From the cell containing the given text, extract its center point as (X, Y) coordinate. 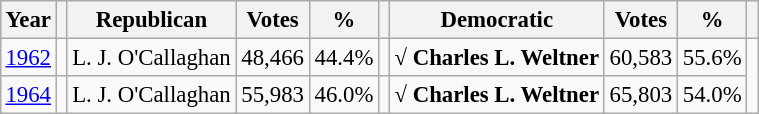
1962 (28, 57)
55,983 (272, 95)
55.6% (712, 57)
1964 (28, 95)
48,466 (272, 57)
60,583 (640, 57)
65,803 (640, 95)
54.0% (712, 95)
Year (28, 20)
Democratic (496, 20)
46.0% (344, 95)
Republican (152, 20)
44.4% (344, 57)
